Pinpoint the cell where the given text exists, returning its (X, Y) midpoint coordinate. 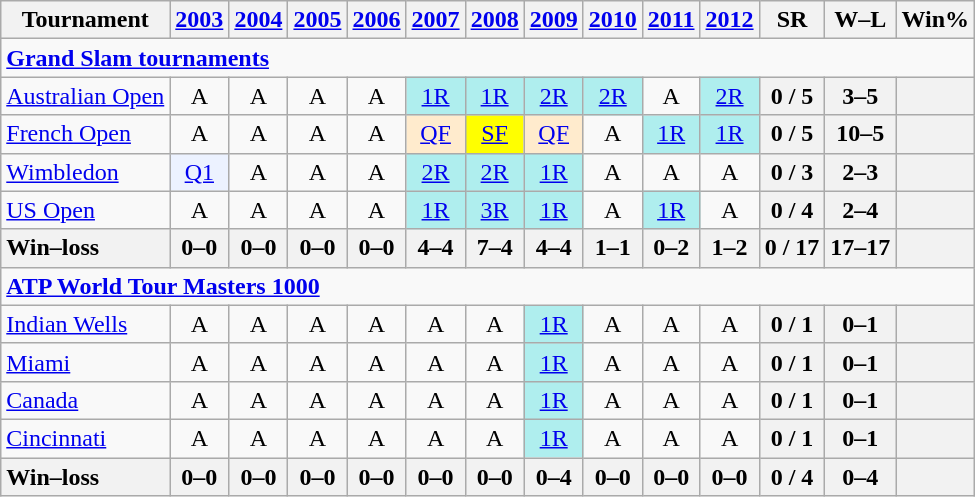
2–4 (860, 210)
2009 (554, 20)
Grand Slam tournaments (488, 58)
ATP World Tour Masters 1000 (488, 286)
2010 (612, 20)
2–3 (860, 172)
10–5 (860, 134)
3R (494, 210)
7–4 (494, 248)
1–1 (612, 248)
2006 (376, 20)
Australian Open (86, 96)
2011 (671, 20)
Win% (936, 20)
0 / 3 (792, 172)
0 / 17 (792, 248)
French Open (86, 134)
17–17 (860, 248)
2008 (494, 20)
0–2 (671, 248)
2007 (436, 20)
Wimbledon (86, 172)
Canada (86, 400)
3–5 (860, 96)
2005 (318, 20)
2012 (730, 20)
Cincinnati (86, 438)
Indian Wells (86, 324)
Q1 (200, 172)
Miami (86, 362)
W–L (860, 20)
2003 (200, 20)
US Open (86, 210)
SF (494, 134)
1–2 (730, 248)
2004 (258, 20)
SR (792, 20)
Tournament (86, 20)
